Extract the [X, Y] coordinate from the center of the cell holding the provided text.  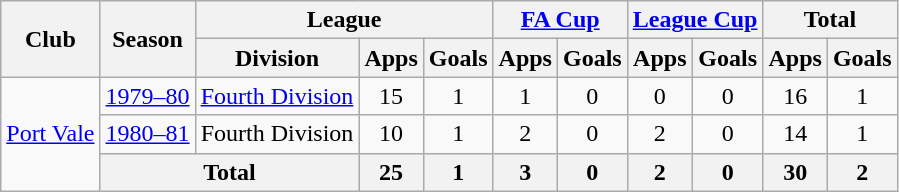
League [344, 20]
League Cup [695, 20]
Season [148, 39]
3 [525, 172]
1979–80 [148, 96]
30 [795, 172]
10 [391, 134]
16 [795, 96]
Club [50, 39]
Port Vale [50, 134]
25 [391, 172]
1980–81 [148, 134]
Division [277, 58]
FA Cup [560, 20]
14 [795, 134]
15 [391, 96]
